Provide the (x, y) coordinate of the cell's center where the given text is located.  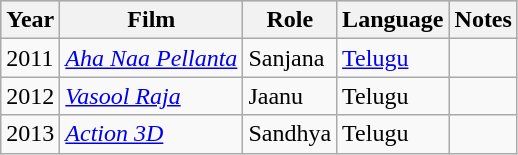
Year (30, 20)
Sanjana (290, 58)
Vasool Raja (152, 96)
Film (152, 20)
Aha Naa Pellanta (152, 58)
Language (393, 20)
Jaanu (290, 96)
Sandhya (290, 134)
Role (290, 20)
2012 (30, 96)
2013 (30, 134)
2011 (30, 58)
Notes (483, 20)
Action 3D (152, 134)
